Capture the cell that displays the provided text and extract its (x, y) central coordinate. 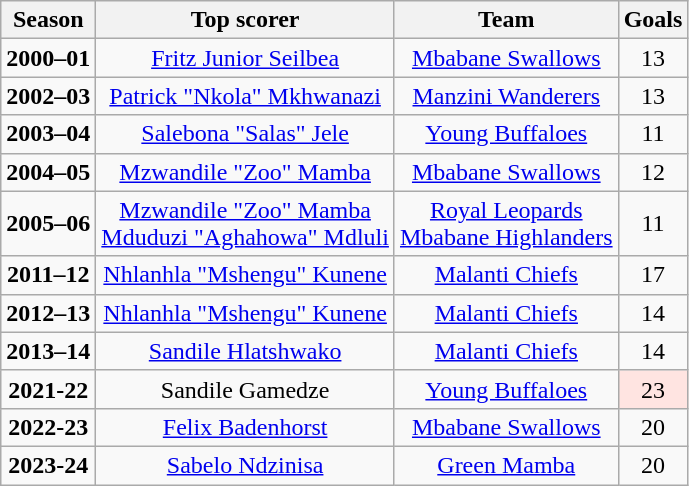
17 (653, 275)
Mzwandile "Zoo" Mamba Mduduzi "Aghahowa" Mdluli (246, 224)
Goals (653, 20)
Patrick "Nkola" Mkhwanazi (246, 96)
Mzwandile "Zoo" Mamba (246, 172)
Sandile Hlatshwako (246, 351)
Fritz Junior Seilbea (246, 58)
Felix Badenhorst (246, 427)
2021-22 (48, 389)
2002–03 (48, 96)
Salebona "Salas" Jele (246, 134)
2012–13 (48, 313)
2011–12 (48, 275)
2022-23 (48, 427)
23 (653, 389)
Sabelo Ndzinisa (246, 465)
2000–01 (48, 58)
Team (506, 20)
2013–14 (48, 351)
2005–06 (48, 224)
12 (653, 172)
2023-24 (48, 465)
2004–05 (48, 172)
Sandile Gamedze (246, 389)
Green Mamba (506, 465)
Top scorer (246, 20)
Royal LeopardsMbabane Highlanders (506, 224)
2003–04 (48, 134)
Manzini Wanderers (506, 96)
Season (48, 20)
